Determine the [x, y] coordinate at the center of the cell enclosing the given text.  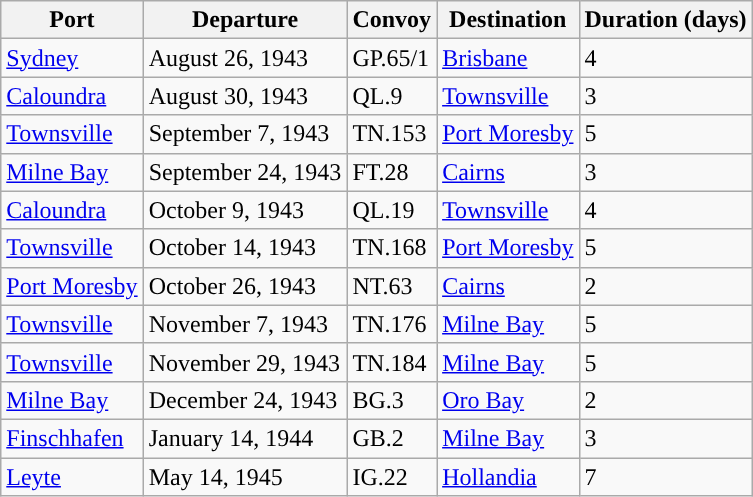
TN.184 [392, 362]
Port [72, 20]
Destination [508, 20]
Brisbane [508, 58]
Departure [245, 20]
Leyte [72, 477]
September 7, 1943 [245, 134]
December 24, 1943 [245, 400]
IG.22 [392, 477]
August 26, 1943 [245, 58]
Hollandia [508, 477]
7 [666, 477]
Convoy [392, 20]
QL.9 [392, 96]
November 7, 1943 [245, 324]
QL.19 [392, 210]
November 29, 1943 [245, 362]
Sydney [72, 58]
May 14, 1945 [245, 477]
September 24, 1943 [245, 172]
TN.153 [392, 134]
GP.65/1 [392, 58]
October 14, 1943 [245, 248]
Duration (days) [666, 20]
January 14, 1944 [245, 438]
FT.28 [392, 172]
TN.168 [392, 248]
August 30, 1943 [245, 96]
TN.176 [392, 324]
GB.2 [392, 438]
October 9, 1943 [245, 210]
NT.63 [392, 286]
Finschhafen [72, 438]
BG.3 [392, 400]
Oro Bay [508, 400]
October 26, 1943 [245, 286]
